Search for the cell housing the specified text and yield its (X, Y) center coordinate. 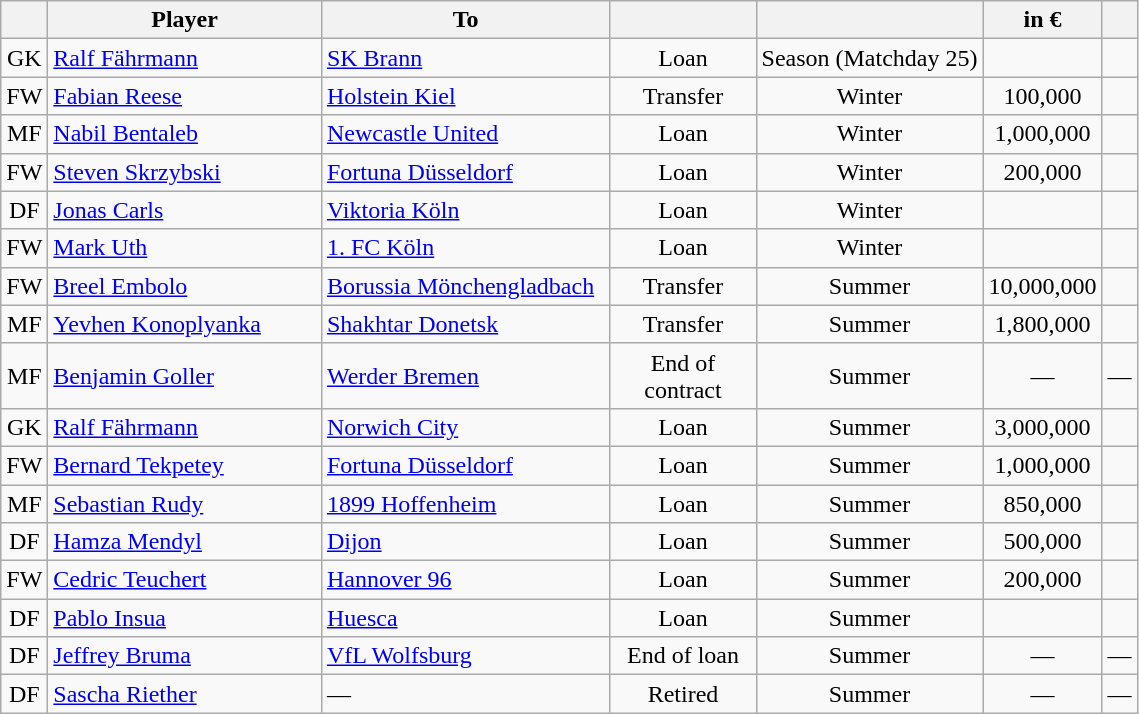
Norwich City (466, 427)
End of loan (683, 656)
End of contract (683, 376)
Season (Matchday 25) (870, 58)
Benjamin Goller (185, 376)
500,000 (1042, 542)
Werder Bremen (466, 376)
3,000,000 (1042, 427)
Sascha Riether (185, 694)
100,000 (1042, 96)
Cedric Teuchert (185, 580)
Sebastian Rudy (185, 503)
1. FC Köln (466, 248)
SK Brann (466, 58)
Bernard Tekpetey (185, 465)
in € (1042, 20)
Huesca (466, 618)
Retired (683, 694)
Hannover 96 (466, 580)
1899 Hoffenheim (466, 503)
1,800,000 (1042, 324)
VfL Wolfsburg (466, 656)
Holstein Kiel (466, 96)
Steven Skrzybski (185, 172)
Hamza Mendyl (185, 542)
Pablo Insua (185, 618)
Nabil Bentaleb (185, 134)
Dijon (466, 542)
Mark Uth (185, 248)
Yevhen Konoplyanka (185, 324)
To (466, 20)
Fabian Reese (185, 96)
Jonas Carls (185, 210)
Breel Embolo (185, 286)
Shakhtar Donetsk (466, 324)
850,000 (1042, 503)
10,000,000 (1042, 286)
Jeffrey Bruma (185, 656)
Borussia Mönchengladbach (466, 286)
Viktoria Köln (466, 210)
Newcastle United (466, 134)
Player (185, 20)
